Extract the (x, y) coordinate from the center of the cell holding the provided text.  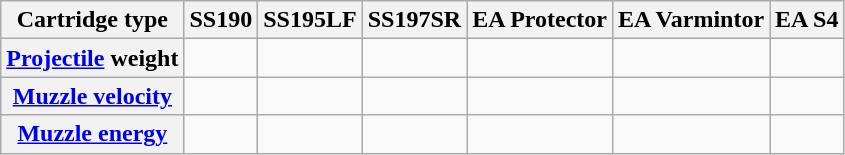
EA Varmintor (690, 20)
SS197SR (414, 20)
Muzzle energy (92, 134)
EA Protector (540, 20)
Muzzle velocity (92, 96)
Cartridge type (92, 20)
EA S4 (807, 20)
SS190 (221, 20)
Projectile weight (92, 58)
SS195LF (310, 20)
